Pinpoint the cell where the given text exists, returning its (X, Y) midpoint coordinate. 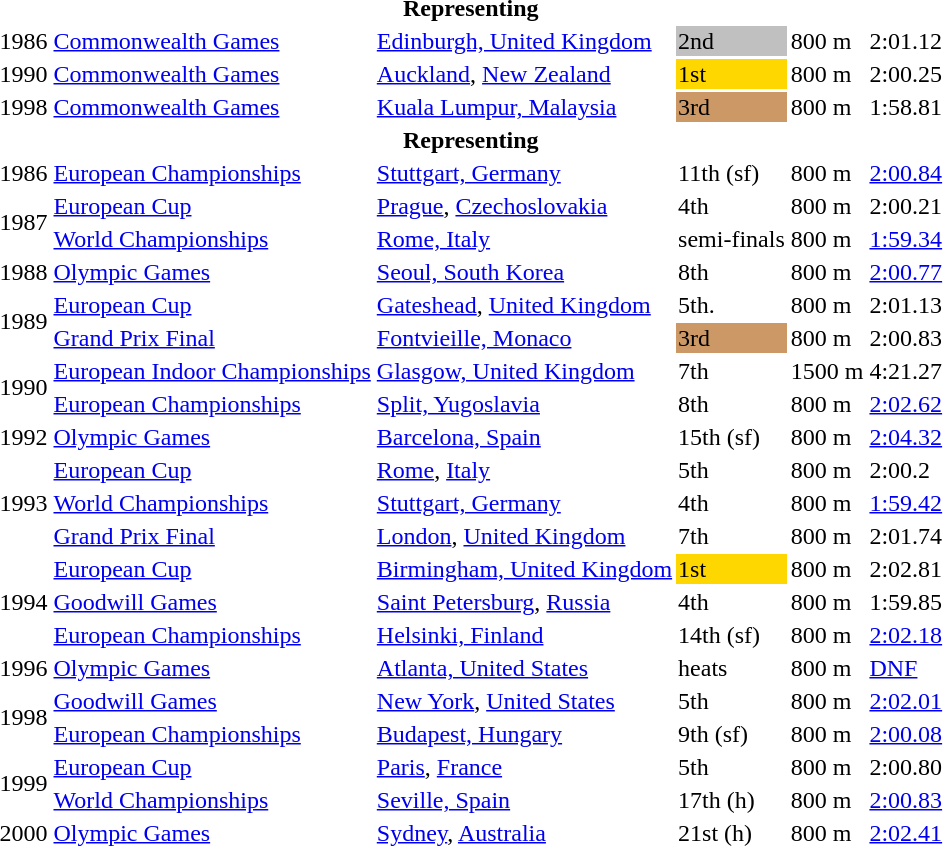
Split, Yugoslavia (524, 404)
Edinburgh, United Kingdom (524, 41)
14th (sf) (732, 635)
Glasgow, United Kingdom (524, 371)
Seoul, South Korea (524, 272)
Auckland, New Zealand (524, 74)
Kuala Lumpur, Malaysia (524, 107)
5th. (732, 305)
Prague, Czechoslovakia (524, 206)
1500 m (827, 371)
London, United Kingdom (524, 536)
Barcelona, Spain (524, 437)
15th (sf) (732, 437)
Gateshead, United Kingdom (524, 305)
European Indoor Championships (212, 371)
Atlanta, United States (524, 668)
9th (sf) (732, 734)
New York, United States (524, 701)
11th (sf) (732, 173)
Saint Petersburg, Russia (524, 602)
2nd (732, 41)
17th (h) (732, 800)
Fontvieille, Monaco (524, 338)
Budapest, Hungary (524, 734)
Helsinki, Finland (524, 635)
Birmingham, United Kingdom (524, 569)
Seville, Spain (524, 800)
Paris, France (524, 767)
heats (732, 668)
semi-finals (732, 239)
